Provide the (x, y) coordinate of the cell's center where the given text is located.  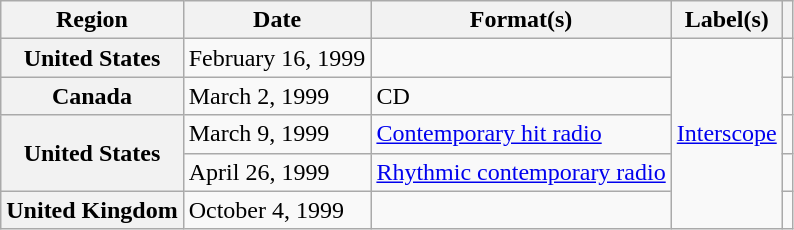
Label(s) (726, 20)
March 9, 1999 (277, 134)
Interscope (726, 134)
Canada (92, 96)
Format(s) (521, 20)
March 2, 1999 (277, 96)
United Kingdom (92, 210)
Region (92, 20)
October 4, 1999 (277, 210)
April 26, 1999 (277, 172)
Date (277, 20)
Contemporary hit radio (521, 134)
CD (521, 96)
February 16, 1999 (277, 58)
Rhythmic contemporary radio (521, 172)
